Return the (x, y) coordinate for the center point of the cell that contains the specified text.  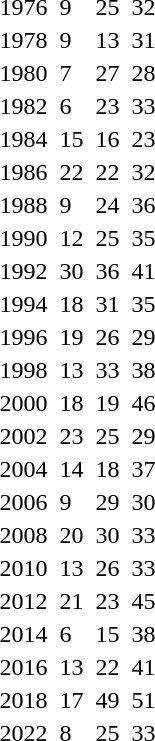
12 (72, 238)
31 (108, 304)
24 (108, 205)
33 (108, 370)
14 (72, 469)
16 (108, 139)
17 (72, 700)
21 (72, 601)
27 (108, 73)
29 (108, 502)
36 (108, 271)
20 (72, 535)
7 (72, 73)
49 (108, 700)
